Locate the cell with the specified text and output its [x, y] center coordinate. 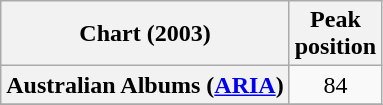
84 [335, 85]
Australian Albums (ARIA) [145, 85]
Chart (2003) [145, 34]
Peakposition [335, 34]
